Determine the [X, Y] coordinate at the center of the cell enclosing the given text.  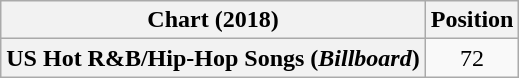
Position [472, 20]
72 [472, 58]
Chart (2018) [213, 20]
US Hot R&B/Hip-Hop Songs (Billboard) [213, 58]
